Pinpoint the cell where the given text exists, returning its [X, Y] midpoint coordinate. 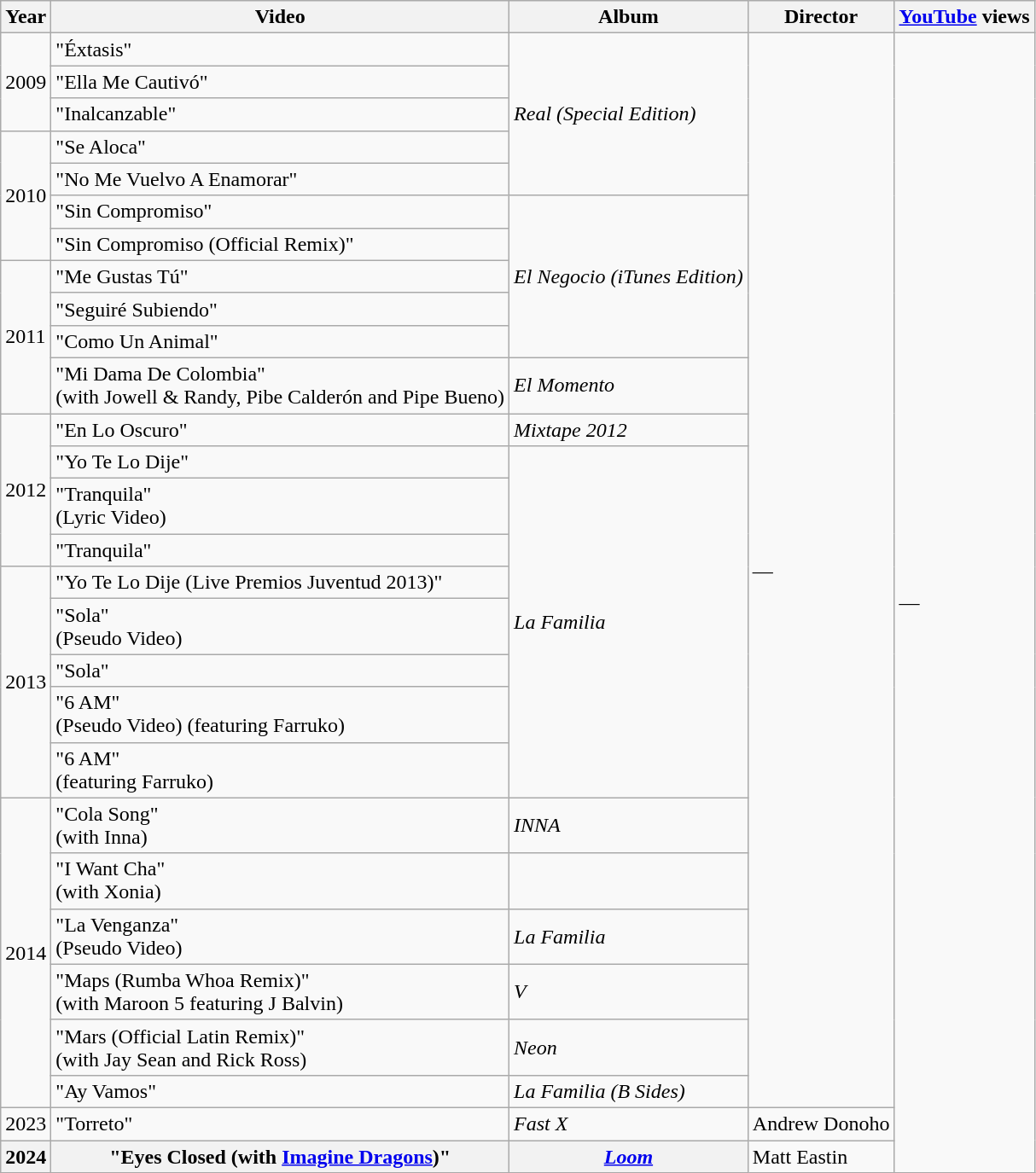
"Maps (Rumba Whoa Remix)" (with Maroon 5 featuring J Balvin) [280, 991]
"En Lo Oscuro" [280, 429]
"6 AM" (Pseudo Video) (featuring Farruko) [280, 715]
2014 [26, 952]
"Ella Me Cautivó" [280, 82]
"Éxtasis" [280, 49]
Director [821, 17]
2013 [26, 682]
"No Me Vuelvo A Enamorar" [280, 179]
2024 [26, 1156]
El Momento [629, 386]
"Sola" (Pseudo Video) [280, 626]
YouTube views [964, 17]
"6 AM" (featuring Farruko) [280, 769]
El Negocio (iTunes Edition) [629, 276]
"Eyes Closed (with Imagine Dragons)" [280, 1156]
2010 [26, 195]
2023 [26, 1124]
Video [280, 17]
Mixtape 2012 [629, 429]
"La Venganza" (Pseudo Video) [280, 937]
Year [26, 17]
"Sin Compromiso (Official Remix)" [280, 244]
Real (Special Edition) [629, 114]
"Me Gustas Tú" [280, 276]
"Ay Vamos" [280, 1091]
"Tranquila" [280, 550]
"Yo Te Lo Dije" [280, 462]
2011 [26, 336]
"Sin Compromiso" [280, 212]
Album [629, 17]
"Cola Song" (with Inna) [280, 826]
Matt Eastin [821, 1156]
La Familia (B Sides) [629, 1091]
Loom [629, 1156]
"Mi Dama De Colombia" (with Jowell & Randy, Pibe Calderón and Pipe Bueno) [280, 386]
"Tranquila" (Lyric Video) [280, 507]
"Como Un Animal" [280, 341]
"Sola" [280, 671]
"Torreto" [280, 1124]
INNA [629, 826]
"I Want Cha" (with Xonia) [280, 880]
"Inalcanzable" [280, 114]
2012 [26, 490]
2009 [26, 82]
"Seguiré Subiendo" [280, 309]
Fast X [629, 1124]
Andrew Donoho [821, 1124]
"Se Aloca" [280, 147]
"Yo Te Lo Dije (Live Premios Juventud 2013)" [280, 583]
Neon [629, 1048]
"Mars (Official Latin Remix)" (with Jay Sean and Rick Ross) [280, 1048]
V [629, 991]
